Locate the cell with the specified text and output its (x, y) center coordinate. 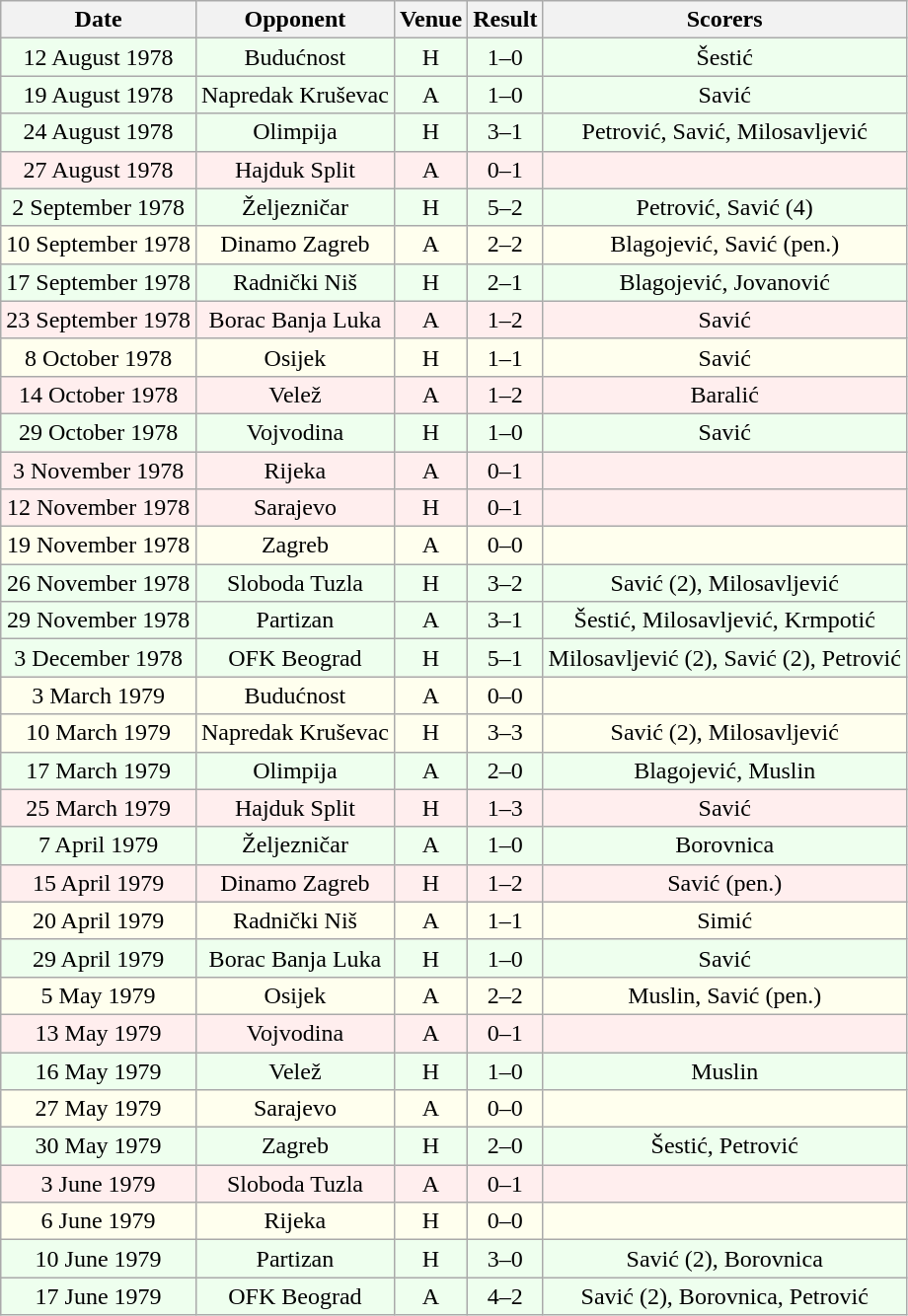
4–2 (505, 1296)
6 June 1979 (99, 1221)
17 September 1978 (99, 282)
Milosavljević (2), Savić (2), Petrović (724, 658)
20 April 1979 (99, 920)
2 September 1978 (99, 207)
5–2 (505, 207)
15 April 1979 (99, 883)
Opponent (294, 20)
29 November 1978 (99, 621)
3–0 (505, 1259)
27 August 1978 (99, 170)
26 November 1978 (99, 583)
Venue (430, 20)
29 April 1979 (99, 958)
24 August 1978 (99, 132)
7 April 1979 (99, 845)
Date (99, 20)
30 May 1979 (99, 1146)
3 November 1978 (99, 471)
Scorers (724, 20)
Šestić, Petrović (724, 1146)
Blagojević, Muslin (724, 770)
10 June 1979 (99, 1259)
10 March 1979 (99, 733)
2–1 (505, 282)
3 June 1979 (99, 1184)
Savić (pen.) (724, 883)
Blagojević, Savić (pen.) (724, 245)
8 October 1978 (99, 357)
Baralić (724, 395)
Blagojević, Jovanović (724, 282)
Result (505, 20)
17 March 1979 (99, 770)
3 March 1979 (99, 695)
25 March 1979 (99, 808)
3–3 (505, 733)
Savić (2), Borovnica (724, 1259)
Muslin (724, 1070)
29 October 1978 (99, 432)
19 August 1978 (99, 95)
3 December 1978 (99, 658)
27 May 1979 (99, 1109)
17 June 1979 (99, 1296)
Šestić (724, 57)
Šestić, Milosavljević, Krmpotić (724, 621)
16 May 1979 (99, 1070)
14 October 1978 (99, 395)
Borovnica (724, 845)
23 September 1978 (99, 320)
Savić (2), Borovnica, Petrović (724, 1296)
Petrović, Savić (4) (724, 207)
12 November 1978 (99, 508)
10 September 1978 (99, 245)
5–1 (505, 658)
Muslin, Savić (pen.) (724, 995)
1–3 (505, 808)
13 May 1979 (99, 1033)
Petrović, Savić, Milosavljević (724, 132)
12 August 1978 (99, 57)
3–2 (505, 583)
5 May 1979 (99, 995)
19 November 1978 (99, 546)
Simić (724, 920)
